Scan for the cell matching the given text and deliver its [X, Y] coordinate at center. 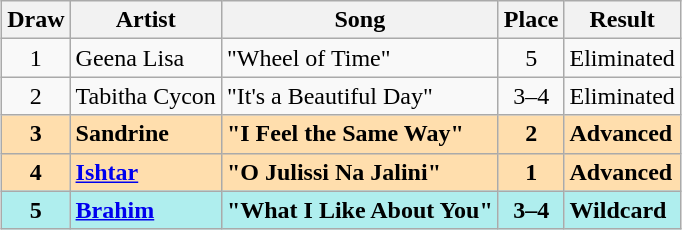
Result [622, 20]
Geena Lisa [146, 58]
Ishtar [146, 172]
Artist [146, 20]
3 [36, 134]
"Wheel of Time" [360, 58]
Place [531, 20]
"I Feel the Same Way" [360, 134]
"What I Like About You" [360, 210]
"It's a Beautiful Day" [360, 96]
Tabitha Cycon [146, 96]
Sandrine [146, 134]
Brahim [146, 210]
Song [360, 20]
Wildcard [622, 210]
4 [36, 172]
"O Julissi Na Jalini" [360, 172]
Draw [36, 20]
